Search for the cell housing the specified text and yield its (x, y) center coordinate. 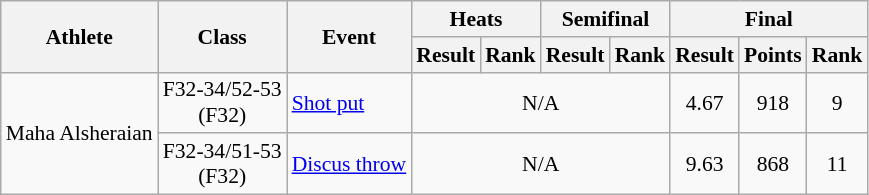
Semifinal (606, 19)
F32-34/51-53(F32) (222, 164)
11 (838, 164)
Final (768, 19)
Points (773, 55)
Athlete (80, 36)
Event (350, 36)
F32-34/52-53(F32) (222, 102)
868 (773, 164)
Maha Alsheraian (80, 133)
9.63 (704, 164)
Class (222, 36)
4.67 (704, 102)
9 (838, 102)
918 (773, 102)
Shot put (350, 102)
Discus throw (350, 164)
Heats (476, 19)
